Find where the given text appears and provide that cell's center as (X, Y) coordinate. 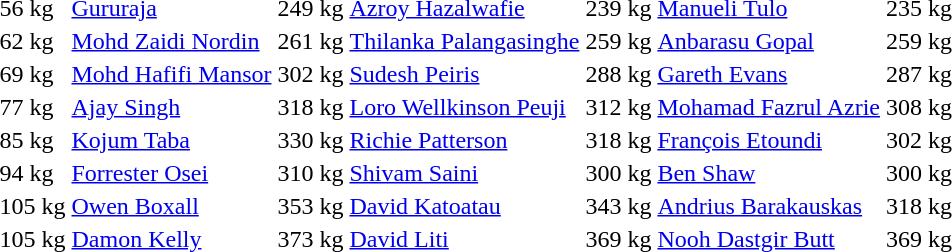
David Katoatau (464, 206)
Gareth Evans (769, 74)
288 kg (618, 74)
Ajay Singh (172, 107)
Mohamad Fazrul Azrie (769, 107)
Kojum Taba (172, 140)
François Etoundi (769, 140)
353 kg (310, 206)
312 kg (618, 107)
259 kg (618, 41)
Shivam Saini (464, 173)
Andrius Barakauskas (769, 206)
Thilanka Palangasinghe (464, 41)
343 kg (618, 206)
330 kg (310, 140)
Mohd Hafifi Mansor (172, 74)
Sudesh Peiris (464, 74)
Loro Wellkinson Peuji (464, 107)
Richie Patterson (464, 140)
300 kg (618, 173)
Mohd Zaidi Nordin (172, 41)
302 kg (310, 74)
261 kg (310, 41)
310 kg (310, 173)
Owen Boxall (172, 206)
Forrester Osei (172, 173)
Anbarasu Gopal (769, 41)
Ben Shaw (769, 173)
